Detect which cell encompasses the target text, then output its [X, Y] center coordinate. 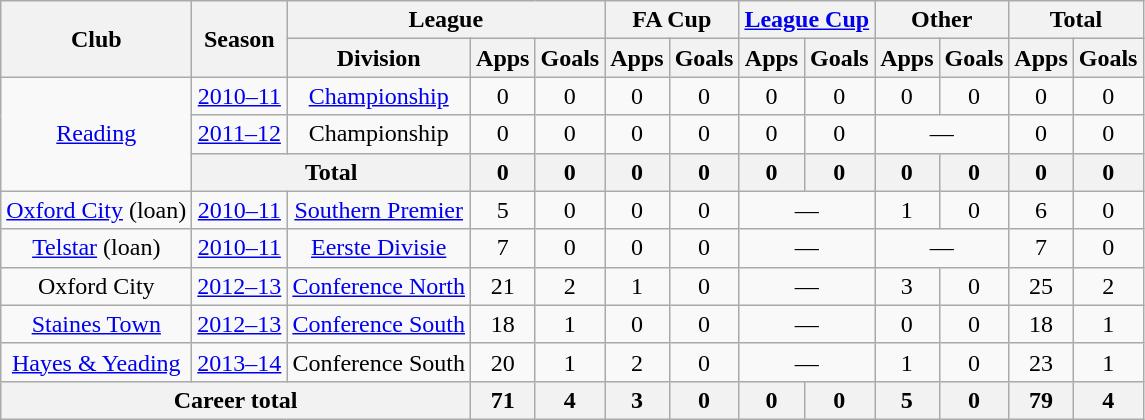
2013–14 [240, 362]
20 [503, 362]
6 [1041, 210]
Reading [96, 134]
Career total [236, 400]
Season [240, 39]
71 [503, 400]
21 [503, 286]
Club [96, 39]
FA Cup [672, 20]
Division [379, 58]
Staines Town [96, 324]
Conference North [379, 286]
Hayes & Yeading [96, 362]
Southern Premier [379, 210]
79 [1041, 400]
23 [1041, 362]
League [446, 20]
Eerste Divisie [379, 248]
25 [1041, 286]
2011–12 [240, 134]
League Cup [807, 20]
Other [942, 20]
Oxford City (loan) [96, 210]
Telstar (loan) [96, 248]
Oxford City [96, 286]
